Determine the [x, y] coordinate at the center of the cell enclosing the given text.  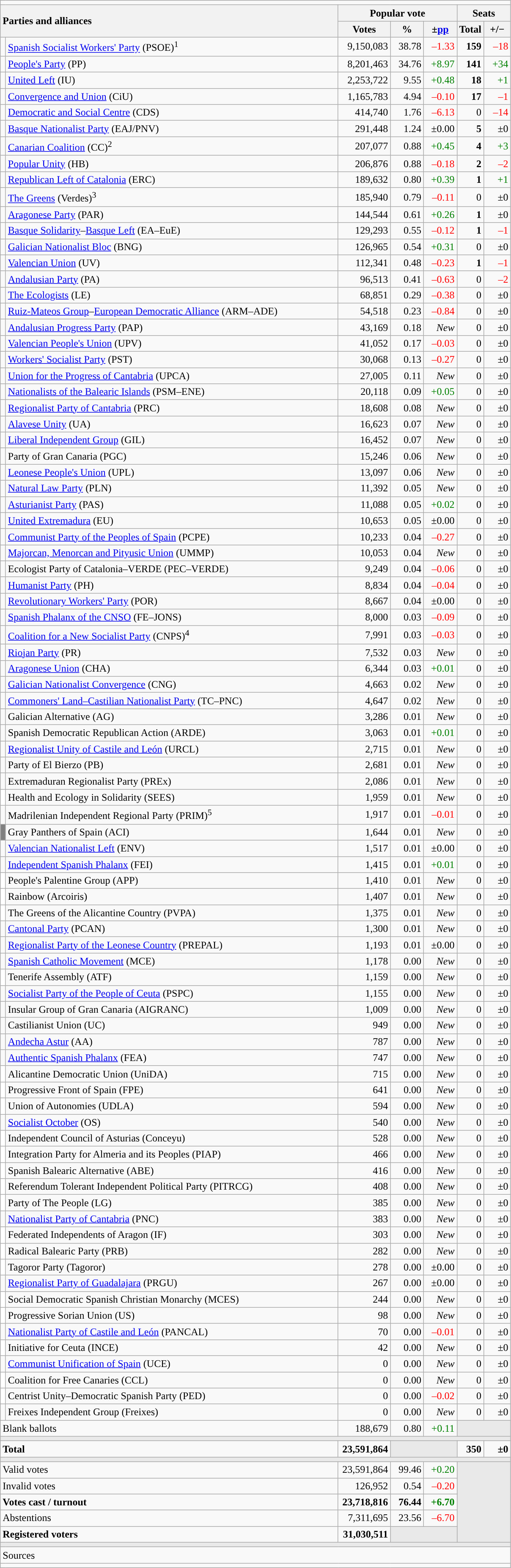
0.23 [407, 311]
189,632 [364, 179]
416 [364, 1171]
3,286 [364, 716]
–0.38 [440, 295]
5 [470, 129]
+0.05 [440, 392]
Invalid votes [169, 1486]
1,407 [364, 897]
0.18 [407, 327]
Valid votes [169, 1470]
–0.63 [440, 279]
Basque Nationalist Party (EAJ/PNV) [172, 129]
Union of Autonomies (UDLA) [172, 1106]
16,452 [364, 440]
Andecha Astur (AA) [172, 1042]
–18 [497, 47]
0.29 [407, 295]
4 [470, 146]
1,165,783 [364, 96]
1,517 [364, 848]
+/− [497, 29]
1.24 [407, 129]
People's Party (PP) [172, 64]
Regionalist Unity of Castile and León (URCL) [172, 749]
Andalusian Progress Party (PAP) [172, 327]
303 [364, 1235]
Tenerife Assembly (ATF) [172, 977]
Humanist Party (PH) [172, 585]
+8.97 [440, 64]
18 [470, 80]
70 [364, 1331]
+0.39 [440, 179]
People's Palentine Group (APP) [172, 881]
Integration Party for Almeria and its Peoples (PIAP) [172, 1155]
Madrilenian Independent Regional Party (PRIM)5 [172, 815]
112,341 [364, 263]
Registered voters [169, 1534]
Abstentions [169, 1518]
1.76 [407, 113]
594 [364, 1106]
244 [364, 1299]
7,311,695 [364, 1518]
17 [470, 96]
8,000 [364, 617]
54,518 [364, 311]
Andalusian Party (PA) [172, 279]
Nationalists of the Balearic Islands (PSM–ENE) [172, 392]
Votes [364, 29]
126,952 [364, 1486]
1,193 [364, 945]
Cantonal Party (PCAN) [172, 929]
+0.02 [440, 504]
The Greens of the Alicantine Country (PVPA) [172, 913]
2,681 [364, 765]
Castilianist Union (UC) [172, 1025]
Valencian Union (UV) [172, 263]
949 [364, 1025]
7,991 [364, 635]
Natural Law Party (PLN) [172, 488]
2,086 [364, 781]
Regionalist Party of the Leonese Country (PREPAL) [172, 945]
11,392 [364, 488]
Commoners' Land–Castilian Nationalist Party (TC–PNC) [172, 700]
10,653 [364, 521]
Ruiz-Mateos Group–European Democratic Alliance (ARM–ADE) [172, 311]
–6.13 [440, 113]
–0.02 [440, 1396]
–1.33 [440, 47]
Insular Group of Gran Canaria (AIGRANC) [172, 1009]
291,448 [364, 129]
126,965 [364, 247]
0.08 [407, 408]
747 [364, 1058]
9,150,083 [364, 47]
98 [364, 1315]
0.55 [407, 231]
–0.04 [440, 585]
27,005 [364, 376]
383 [364, 1219]
Centrist Unity–Democratic Spanish Party (PED) [172, 1396]
Parties and alliances [169, 21]
Rainbow (Arcoiris) [172, 897]
Union for the Progress of Cantabria (UPCA) [172, 376]
Progressive Sorian Union (US) [172, 1315]
185,940 [364, 197]
Spanish Balearic Alternative (ABE) [172, 1171]
Independent Council of Asturias (Conceyu) [172, 1138]
8,667 [364, 601]
–14 [497, 113]
9.55 [407, 80]
+6.70 [440, 1502]
Majorcan, Menorcan and Pityusic Union (UMMP) [172, 553]
641 [364, 1090]
Health and Ecology in Solidarity (SEES) [172, 797]
–0.18 [440, 163]
Authentic Spanish Phalanx (FEA) [172, 1058]
76.44 [407, 1502]
350 [470, 1449]
Federated Independents of Aragon (IF) [172, 1235]
99.46 [407, 1470]
+0.48 [440, 80]
Referendum Tolerant Independent Political Party (PITRCG) [172, 1187]
Socialist October (OS) [172, 1122]
United Extremadura (EU) [172, 521]
7,532 [364, 652]
10,233 [364, 537]
Galician Nationalist Convergence (CNG) [172, 684]
34.76 [407, 64]
Aragonese Party (PAR) [172, 215]
1,159 [364, 977]
466 [364, 1155]
Spanish Phalanx of the CNSO (FE–JONS) [172, 617]
540 [364, 1122]
1,009 [364, 1009]
Progressive Front of Spain (FPE) [172, 1090]
Sources [255, 1555]
Communist Unification of Spain (UCE) [172, 1364]
–0.09 [440, 617]
1,178 [364, 961]
+0.11 [440, 1428]
±pp [440, 29]
Coalition for a New Socialist Party (CNPS)4 [172, 635]
20,118 [364, 392]
Seats [484, 13]
–0.10 [440, 96]
0.79 [407, 197]
Party of The People (LG) [172, 1203]
The Ecologists (LE) [172, 295]
0.11 [407, 376]
206,876 [364, 163]
2 [470, 163]
Popular vote [398, 13]
4,647 [364, 700]
+0.20 [440, 1470]
Blank ballots [169, 1428]
Nationalist Party of Cantabria (PNC) [172, 1219]
414,740 [364, 113]
188,679 [364, 1428]
18,608 [364, 408]
–6.70 [440, 1518]
Social Democratic Spanish Christian Monarchy (MCES) [172, 1299]
1,375 [364, 913]
528 [364, 1138]
–0.23 [440, 263]
96,513 [364, 279]
Asturianist Party (PAS) [172, 504]
Liberal Independent Group (GIL) [172, 440]
141 [470, 64]
0.09 [407, 392]
United Left (IU) [172, 80]
41,052 [364, 344]
Tagoror Party (Tagoror) [172, 1267]
Aragonese Union (CHA) [172, 668]
Independent Spanish Phalanx (FEI) [172, 865]
Popular Unity (HB) [172, 163]
787 [364, 1042]
0.17 [407, 344]
3,063 [364, 733]
Workers' Socialist Party (PST) [172, 360]
6,344 [364, 668]
Radical Balearic Party (PRB) [172, 1251]
30,068 [364, 360]
15,246 [364, 456]
+3 [497, 146]
8,201,463 [364, 64]
4.94 [407, 96]
159 [470, 47]
Galician Alternative (AG) [172, 716]
Riojan Party (PR) [172, 652]
–0.84 [440, 311]
–0.20 [440, 1486]
1,959 [364, 797]
Convergence and Union (CiU) [172, 96]
Regionalist Party of Cantabria (PRC) [172, 408]
0.13 [407, 360]
1,155 [364, 993]
–0.06 [440, 569]
207,077 [364, 146]
385 [364, 1203]
–0.11 [440, 197]
1,300 [364, 929]
Canarian Coalition (CC)2 [172, 146]
1,917 [364, 815]
23,718,816 [364, 1502]
408 [364, 1187]
Regionalist Party of Guadalajara (PRGU) [172, 1283]
% [407, 29]
9,249 [364, 569]
Extremaduran Regionalist Party (PREx) [172, 781]
144,544 [364, 215]
38.78 [407, 47]
Party of Gran Canaria (PGC) [172, 456]
43,169 [364, 327]
Nationalist Party of Castile and León (PANCAL) [172, 1331]
Revolutionary Workers' Party (POR) [172, 601]
Spanish Democratic Republican Action (ARDE) [172, 733]
1,415 [364, 865]
Communist Party of the Peoples of Spain (PCPE) [172, 537]
31,030,511 [364, 1534]
0.61 [407, 215]
Party of El Bierzo (PB) [172, 765]
Leonese People's Union (UPL) [172, 472]
8,834 [364, 585]
Freixes Independent Group (Freixes) [172, 1412]
+0.26 [440, 215]
Votes cast / turnout [169, 1502]
2,715 [364, 749]
Alavese Unity (UA) [172, 424]
Gray Panthers of Spain (ACI) [172, 832]
10,053 [364, 553]
0.48 [407, 263]
Spanish Socialist Workers' Party (PSOE)1 [172, 47]
129,293 [364, 231]
Galician Nationalist Bloc (BNG) [172, 247]
+34 [497, 64]
The Greens (Verdes)3 [172, 197]
715 [364, 1074]
Basque Solidarity–Basque Left (EA–EuE) [172, 231]
Alicantine Democratic Union (UniDA) [172, 1074]
Coalition for Free Canaries (CCL) [172, 1380]
–0.12 [440, 231]
68,851 [364, 295]
Ecologist Party of Catalonia–VERDE (PEC–VERDE) [172, 569]
4,663 [364, 684]
Initiative for Ceuta (INCE) [172, 1348]
0.41 [407, 279]
Valencian Nationalist Left (ENV) [172, 848]
Republican Left of Catalonia (ERC) [172, 179]
2,253,722 [364, 80]
23.56 [407, 1518]
Valencian People's Union (UPV) [172, 344]
1,410 [364, 881]
Spanish Catholic Movement (MCE) [172, 961]
1,644 [364, 832]
267 [364, 1283]
13,097 [364, 472]
16,623 [364, 424]
42 [364, 1348]
+0.45 [440, 146]
+0.31 [440, 247]
11,088 [364, 504]
Socialist Party of the People of Ceuta (PSPC) [172, 993]
Democratic and Social Centre (CDS) [172, 113]
278 [364, 1267]
282 [364, 1251]
